Capture the cell that displays the provided text and extract its [x, y] central coordinate. 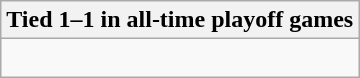
Tied 1–1 in all-time playoff games [180, 20]
